Return the (X, Y) coordinate for the center point of the cell that contains the specified text.  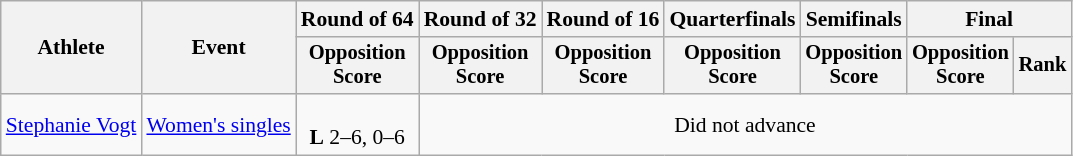
Semifinals (854, 19)
Round of 16 (604, 19)
Rank (1043, 66)
L 2–6, 0–6 (358, 124)
Did not advance (746, 124)
Final (989, 19)
Event (218, 48)
Quarterfinals (732, 19)
Stephanie Vogt (72, 124)
Round of 64 (358, 19)
Round of 32 (480, 19)
Athlete (72, 48)
Women's singles (218, 124)
